Output the [X, Y] coordinate of the center of the cell containing the given text.  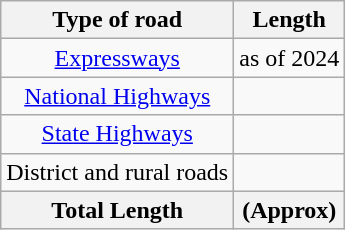
as of 2024 [290, 58]
Length [290, 20]
Total Length [118, 210]
National Highways [118, 96]
State Highways [118, 134]
District and rural roads [118, 172]
Expressways [118, 58]
Type of road [118, 20]
(Approx) [290, 210]
